Determine the (x, y) coordinate at the center of the cell enclosing the given text.  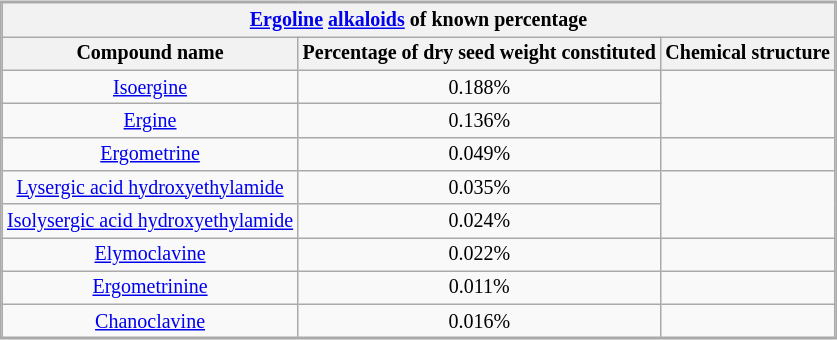
0.022% (480, 254)
Ergometrine (150, 154)
0.188% (480, 86)
Chanoclavine (150, 320)
Ergometrinine (150, 288)
0.024% (480, 220)
0.049% (480, 154)
0.011% (480, 288)
Chemical structure (748, 54)
Lysergic acid hydroxyethylamide (150, 188)
0.136% (480, 120)
Elymoclavine (150, 254)
Isolysergic acid hydroxyethylamide (150, 220)
0.016% (480, 320)
Ergine (150, 120)
Percentage of dry seed weight constituted (480, 54)
Compound name (150, 54)
0.035% (480, 188)
Isoergine (150, 86)
Ergoline alkaloids of known percentage (418, 20)
